Return (X, Y) of the center of cell containing provided text 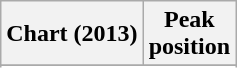
Peakposition (189, 34)
Chart (2013) (72, 34)
